Extract the [x, y] coordinate from the center of the cell holding the provided text.  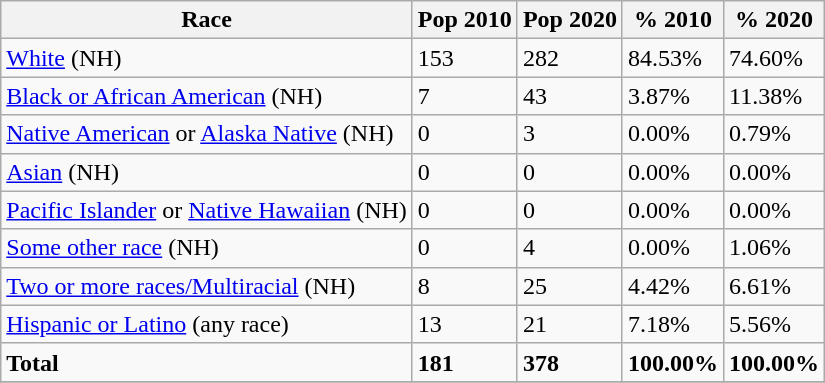
21 [570, 324]
4.42% [672, 286]
Some other race (NH) [207, 248]
282 [570, 58]
84.53% [672, 58]
Two or more races/Multiracial (NH) [207, 286]
378 [570, 362]
% 2020 [774, 20]
White (NH) [207, 58]
1.06% [774, 248]
Pop 2010 [464, 20]
4 [570, 248]
7 [464, 96]
Asian (NH) [207, 172]
Pop 2020 [570, 20]
8 [464, 286]
Total [207, 362]
3.87% [672, 96]
Hispanic or Latino (any race) [207, 324]
Black or African American (NH) [207, 96]
Native American or Alaska Native (NH) [207, 134]
11.38% [774, 96]
Race [207, 20]
Pacific Islander or Native Hawaiian (NH) [207, 210]
5.56% [774, 324]
7.18% [672, 324]
3 [570, 134]
% 2010 [672, 20]
25 [570, 286]
6.61% [774, 286]
181 [464, 362]
153 [464, 58]
13 [464, 324]
43 [570, 96]
74.60% [774, 58]
0.79% [774, 134]
